Pinpoint the cell where the given text exists, returning its (X, Y) midpoint coordinate. 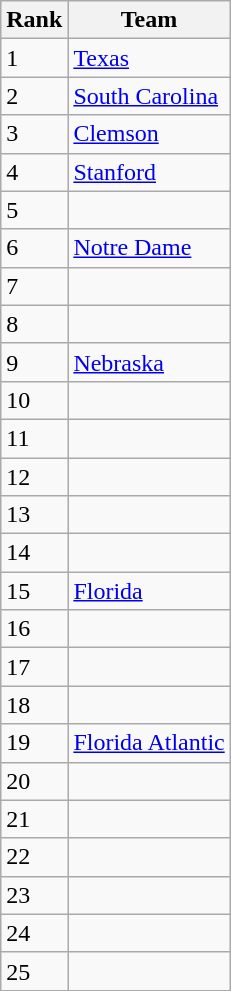
Nebraska (149, 362)
4 (34, 172)
3 (34, 134)
23 (34, 895)
South Carolina (149, 96)
22 (34, 857)
Florida Atlantic (149, 743)
Florida (149, 591)
7 (34, 286)
18 (34, 705)
10 (34, 400)
Clemson (149, 134)
21 (34, 819)
12 (34, 477)
19 (34, 743)
Stanford (149, 172)
14 (34, 553)
Team (149, 20)
1 (34, 58)
9 (34, 362)
Texas (149, 58)
5 (34, 210)
17 (34, 667)
6 (34, 248)
20 (34, 781)
16 (34, 629)
24 (34, 933)
13 (34, 515)
2 (34, 96)
Rank (34, 20)
11 (34, 438)
Notre Dame (149, 248)
8 (34, 324)
15 (34, 591)
25 (34, 971)
